Scan for the cell matching the given text and deliver its [X, Y] coordinate at center. 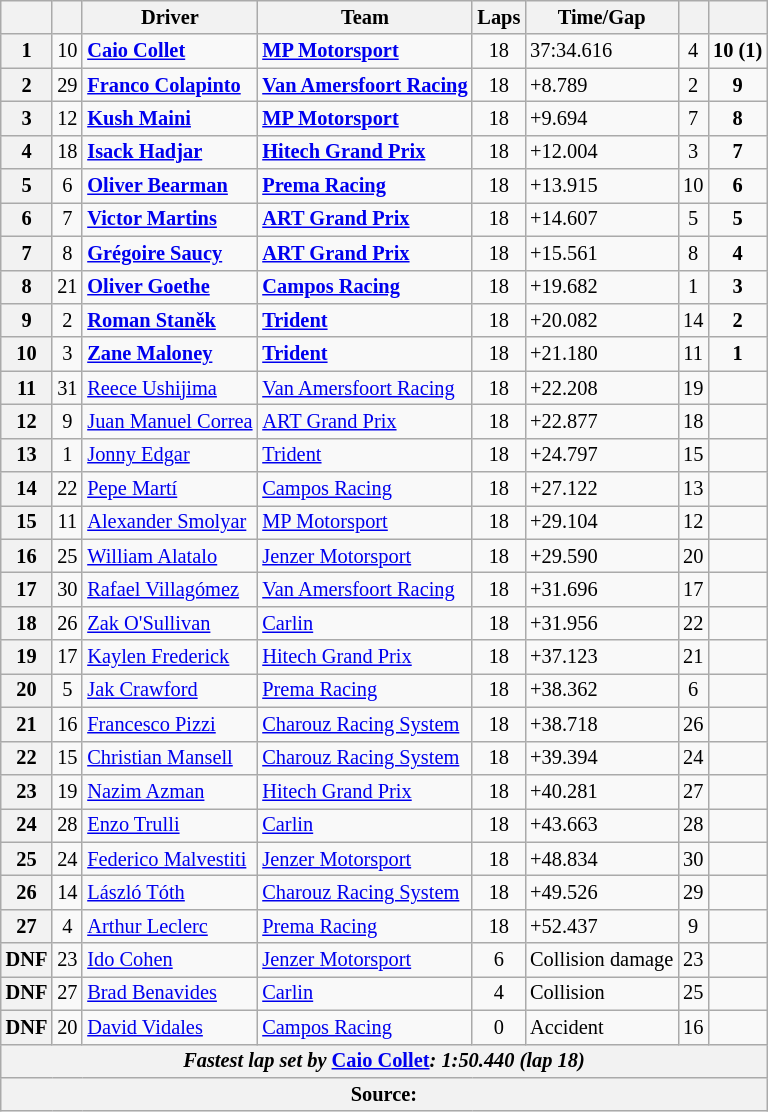
Reece Ushijima [170, 388]
Pepe Martí [170, 489]
+52.437 [602, 926]
Jak Crawford [170, 690]
László Tóth [170, 892]
Isack Hadjar [170, 152]
+38.718 [602, 724]
Juan Manuel Correa [170, 421]
Collision damage [602, 960]
Collision [602, 993]
Accident [602, 1027]
+8.789 [602, 85]
David Vidales [170, 1027]
+31.956 [602, 623]
+14.607 [602, 219]
+27.122 [602, 489]
Christian Mansell [170, 758]
Franco Colapinto [170, 85]
+21.180 [602, 354]
+39.394 [602, 758]
+19.682 [602, 287]
+37.123 [602, 657]
Federico Malvestiti [170, 859]
Team [364, 17]
+22.208 [602, 388]
Jonny Edgar [170, 455]
31 [67, 388]
+40.281 [602, 791]
+31.696 [602, 589]
Brad Benavides [170, 993]
Grégoire Saucy [170, 253]
+49.526 [602, 892]
Arthur Leclerc [170, 926]
William Alatalo [170, 556]
Oliver Goethe [170, 287]
Zak O'Sullivan [170, 623]
Oliver Bearman [170, 186]
Alexander Smolyar [170, 522]
+24.797 [602, 455]
37:34.616 [602, 51]
Source: [384, 1094]
Victor Martins [170, 219]
+22.877 [602, 421]
Fastest lap set by Caio Collet: 1:50.440 (lap 18) [384, 1061]
Time/Gap [602, 17]
+38.362 [602, 690]
0 [498, 1027]
+48.834 [602, 859]
Rafael Villagómez [170, 589]
Zane Maloney [170, 354]
+9.694 [602, 118]
Laps [498, 17]
Roman Staněk [170, 320]
Kaylen Frederick [170, 657]
+13.915 [602, 186]
+15.561 [602, 253]
Enzo Trulli [170, 825]
Driver [170, 17]
+12.004 [602, 152]
Kush Maini [170, 118]
+29.590 [602, 556]
+29.104 [602, 522]
Ido Cohen [170, 960]
Nazim Azman [170, 791]
Francesco Pizzi [170, 724]
10 (1) [738, 51]
+20.082 [602, 320]
+43.663 [602, 825]
Caio Collet [170, 51]
